Provide the [X, Y] coordinate of the cell's center where the given text is located.  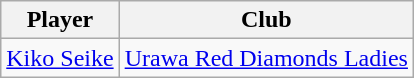
Club [266, 20]
Player [60, 20]
Kiko Seike [60, 58]
Urawa Red Diamonds Ladies [266, 58]
